From the cell containing the given text, extract its center point as (x, y) coordinate. 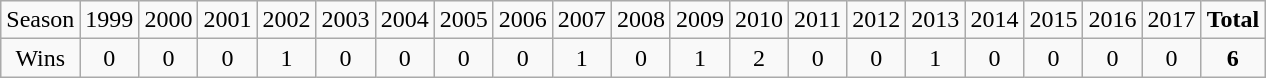
2002 (286, 20)
2007 (582, 20)
2 (758, 58)
2001 (228, 20)
2017 (1172, 20)
2014 (994, 20)
6 (1233, 58)
2012 (876, 20)
Total (1233, 20)
Wins (40, 58)
2008 (640, 20)
2009 (700, 20)
2015 (1054, 20)
2000 (168, 20)
2013 (936, 20)
2010 (758, 20)
2004 (404, 20)
2005 (464, 20)
2003 (346, 20)
1999 (110, 20)
Season (40, 20)
2011 (818, 20)
2006 (522, 20)
2016 (1112, 20)
